Find where the given text appears and provide that cell's center as (x, y) coordinate. 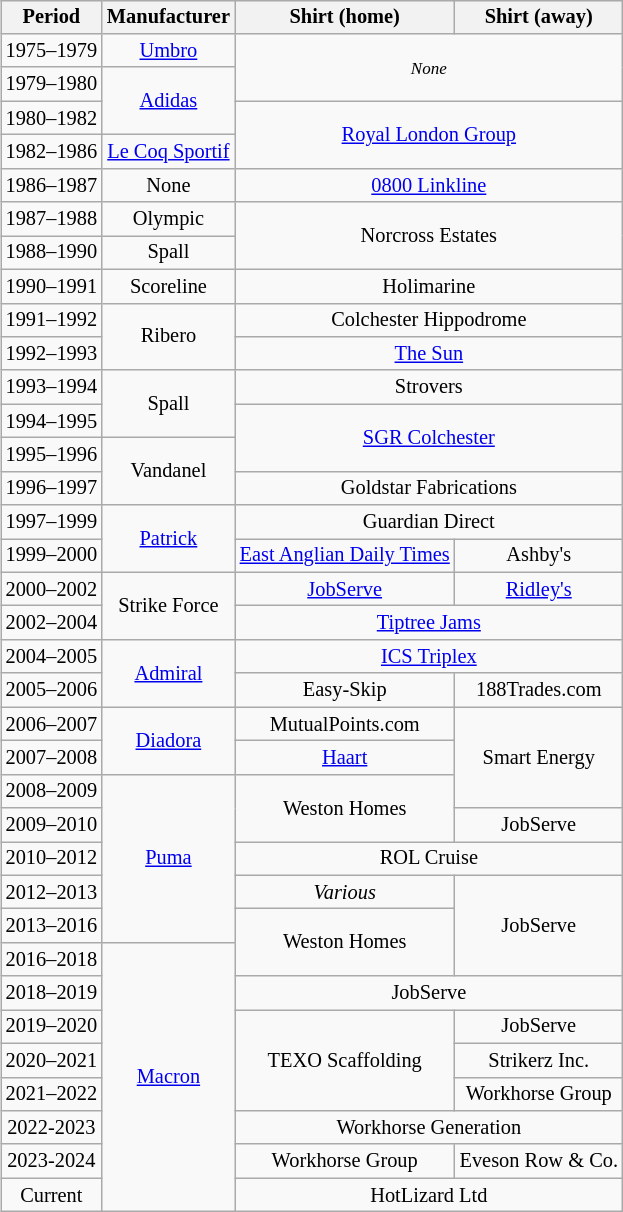
2021–2022 (52, 1094)
Strikerz Inc. (539, 1060)
ICS Triplex (429, 657)
Haart (345, 758)
Norcross Estates (429, 236)
Colchester Hippodrome (429, 320)
Macron (168, 1078)
Diadora (168, 740)
Vandanel (168, 472)
Ashby's (539, 556)
1995–1996 (52, 455)
Le Coq Sportif (168, 152)
TEXO Scaffolding (345, 1060)
Royal London Group (429, 134)
1996–1997 (52, 488)
SGR Colchester (429, 438)
Period (52, 17)
Workhorse Generation (429, 1128)
Tiptree Jams (429, 623)
0800 Linkline (429, 185)
1991–1992 (52, 320)
MutualPoints.com (345, 724)
Current (52, 1195)
2006–2007 (52, 724)
Umbro (168, 51)
Strike Force (168, 606)
HotLizard Ltd (429, 1195)
188Trades.com (539, 690)
2023-2024 (52, 1161)
1988–1990 (52, 253)
Puma (168, 858)
2002–2004 (52, 623)
2005–2006 (52, 690)
2008–2009 (52, 791)
Olympic (168, 219)
2004–2005 (52, 657)
Goldstar Fabrications (429, 488)
1999–2000 (52, 556)
1994–1995 (52, 421)
1997–1999 (52, 522)
2012–2013 (52, 892)
1986–1987 (52, 185)
Patrick (168, 538)
1980–1982 (52, 118)
The Sun (429, 354)
Scoreline (168, 286)
2009–2010 (52, 825)
Smart Energy (539, 758)
Various (345, 892)
Manufacturer (168, 17)
Shirt (home) (345, 17)
Ridley's (539, 589)
Guardian Direct (429, 522)
1975–1979 (52, 51)
Adidas (168, 100)
1982–1986 (52, 152)
Easy-Skip (345, 690)
Holimarine (429, 286)
Eveson Row & Co. (539, 1161)
2010–2012 (52, 859)
Ribero (168, 336)
2019–2020 (52, 1027)
1993–1994 (52, 387)
East Anglian Daily Times (345, 556)
1987–1988 (52, 219)
2007–2008 (52, 758)
Admiral (168, 674)
2000–2002 (52, 589)
2022-2023 (52, 1128)
1990–1991 (52, 286)
2016–2018 (52, 960)
2018–2019 (52, 993)
1979–1980 (52, 84)
ROL Cruise (429, 859)
Shirt (away) (539, 17)
2020–2021 (52, 1060)
1992–1993 (52, 354)
2013–2016 (52, 926)
Strovers (429, 387)
